Extract the (X, Y) coordinate from the center of the cell holding the provided text.  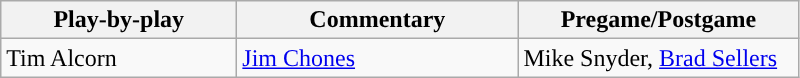
Pregame/Postgame (658, 20)
Mike Snyder, Brad Sellers (658, 58)
Commentary (378, 20)
Play-by-play (119, 20)
Tim Alcorn (119, 58)
Jim Chones (378, 58)
